Determine the (x, y) coordinate at the center of the cell enclosing the given text.  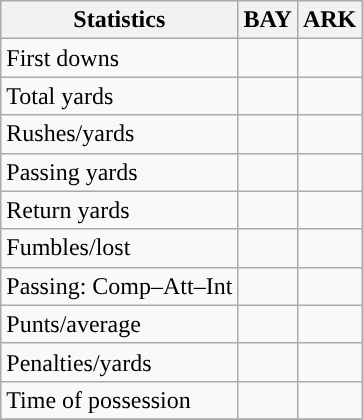
Punts/average (120, 324)
Total yards (120, 96)
ARK (329, 20)
Passing: Comp–Att–Int (120, 286)
First downs (120, 58)
Time of possession (120, 400)
Passing yards (120, 172)
Return yards (120, 210)
BAY (268, 20)
Fumbles/lost (120, 248)
Penalties/yards (120, 362)
Rushes/yards (120, 134)
Statistics (120, 20)
